Determine the [x, y] coordinate at the center of the cell enclosing the given text.  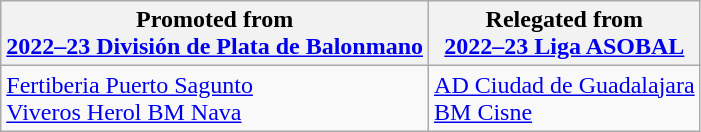
Promoted from2022–23 División de Plata de Balonmano [215, 34]
AD Ciudad de GuadalajaraBM Cisne [565, 98]
Fertiberia Puerto SaguntoViveros Herol BM Nava [215, 98]
Relegated from2022–23 Liga ASOBAL [565, 34]
